Capture the cell that displays the provided text and extract its (x, y) central coordinate. 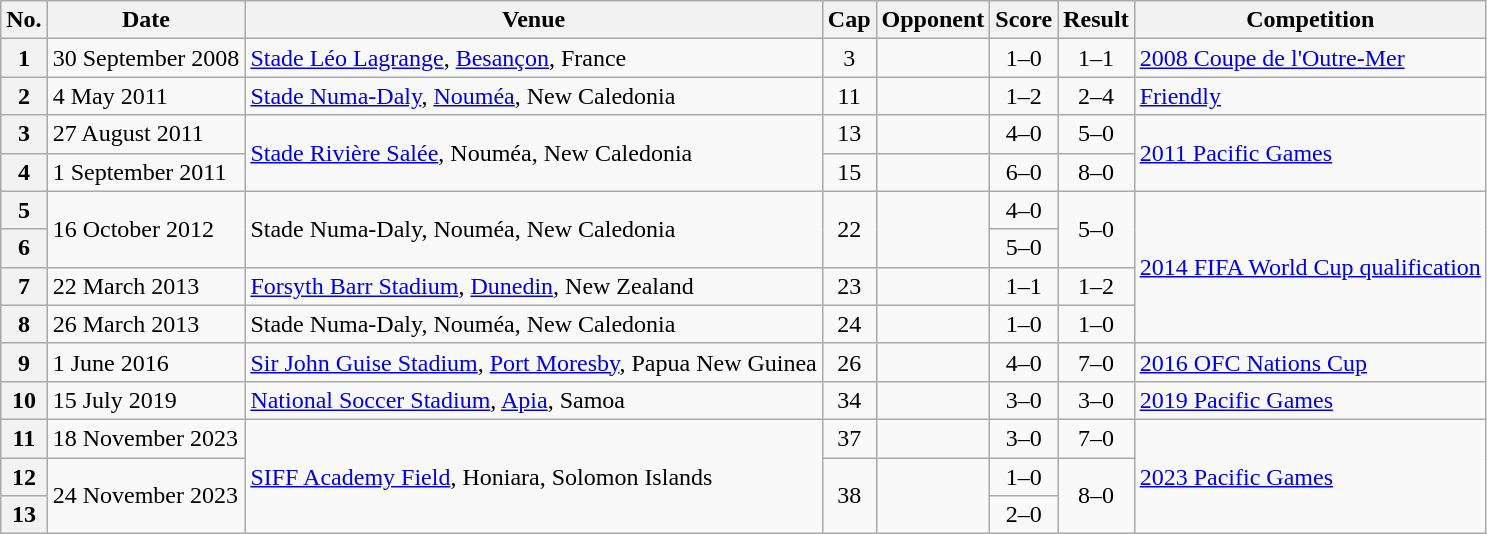
15 (849, 172)
2008 Coupe de l'Outre-Mer (1310, 58)
23 (849, 286)
Competition (1310, 20)
15 July 2019 (146, 400)
Cap (849, 20)
7 (24, 286)
22 (849, 229)
Forsyth Barr Stadium, Dunedin, New Zealand (534, 286)
2 (24, 96)
Date (146, 20)
18 November 2023 (146, 438)
2016 OFC Nations Cup (1310, 362)
1 June 2016 (146, 362)
Stade Rivière Salée, Nouméa, New Caledonia (534, 153)
Result (1096, 20)
2011 Pacific Games (1310, 153)
8 (24, 324)
2014 FIFA World Cup qualification (1310, 267)
30 September 2008 (146, 58)
Score (1024, 20)
24 (849, 324)
6 (24, 248)
10 (24, 400)
2019 Pacific Games (1310, 400)
4 May 2011 (146, 96)
24 November 2023 (146, 496)
SIFF Academy Field, Honiara, Solomon Islands (534, 476)
Opponent (933, 20)
5 (24, 210)
6–0 (1024, 172)
No. (24, 20)
27 August 2011 (146, 134)
1 (24, 58)
9 (24, 362)
38 (849, 496)
26 (849, 362)
Sir John Guise Stadium, Port Moresby, Papua New Guinea (534, 362)
2023 Pacific Games (1310, 476)
1 September 2011 (146, 172)
Friendly (1310, 96)
26 March 2013 (146, 324)
Venue (534, 20)
16 October 2012 (146, 229)
4 (24, 172)
12 (24, 477)
34 (849, 400)
22 March 2013 (146, 286)
37 (849, 438)
2–0 (1024, 515)
Stade Léo Lagrange, Besançon, France (534, 58)
National Soccer Stadium, Apia, Samoa (534, 400)
2–4 (1096, 96)
